Capture the cell that displays the provided text and extract its [X, Y] central coordinate. 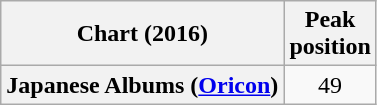
Peakposition [330, 34]
Chart (2016) [142, 34]
Japanese Albums (Oricon) [142, 85]
49 [330, 85]
